From the cell containing the given text, extract its center point as (X, Y) coordinate. 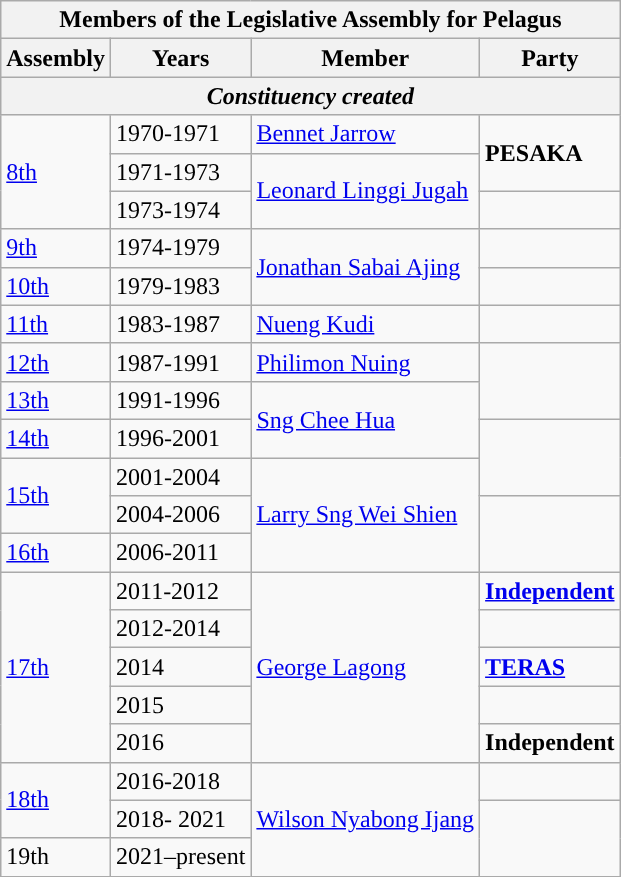
2001-2004 (180, 477)
1983-1987 (180, 324)
Party (550, 58)
1987-1991 (180, 362)
18th (56, 800)
2012-2014 (180, 629)
1973-1974 (180, 210)
2004-2006 (180, 515)
2011-2012 (180, 591)
9th (56, 248)
2021–present (180, 857)
8th (56, 172)
PESAKA (550, 153)
Wilson Nyabong Ijang (366, 819)
Sng Chee Hua (366, 419)
Bennet Jarrow (366, 134)
Leonard Linggi Jugah (366, 191)
Constituency created (310, 96)
11th (56, 324)
17th (56, 667)
15th (56, 496)
Member (366, 58)
2018- 2021 (180, 819)
13th (56, 400)
1996-2001 (180, 438)
Nueng Kudi (366, 324)
Jonathan Sabai Ajing (366, 267)
10th (56, 286)
14th (56, 438)
2015 (180, 705)
1974-1979 (180, 248)
Years (180, 58)
2016 (180, 743)
George Lagong (366, 667)
Philimon Nuing (366, 362)
TERAS (550, 667)
1979-1983 (180, 286)
Larry Sng Wei Shien (366, 515)
Members of the Legislative Assembly for Pelagus (310, 20)
1970-1971 (180, 134)
2006-2011 (180, 553)
2016-2018 (180, 781)
Assembly (56, 58)
1971-1973 (180, 172)
1991-1996 (180, 400)
16th (56, 553)
2014 (180, 667)
12th (56, 362)
19th (56, 857)
